From the cell containing the given text, extract its center point as [X, Y] coordinate. 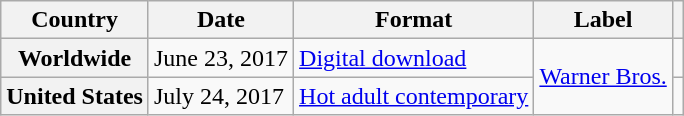
Warner Bros. [603, 77]
United States [75, 96]
Worldwide [75, 58]
Label [603, 20]
July 24, 2017 [220, 96]
Format [414, 20]
Hot adult contemporary [414, 96]
June 23, 2017 [220, 58]
Country [75, 20]
Date [220, 20]
Digital download [414, 58]
